Identify which cell holds the provided text, then report its [x, y] central coordinate. 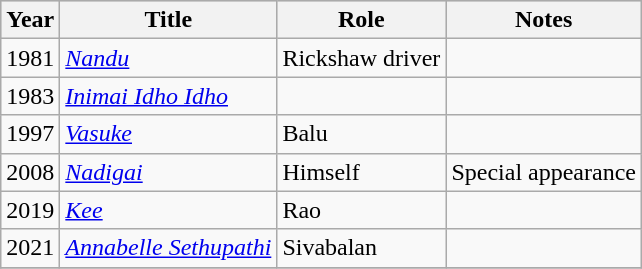
1981 [30, 58]
Kee [168, 210]
Notes [544, 20]
Year [30, 20]
Special appearance [544, 172]
Title [168, 20]
Role [362, 20]
Nadigai [168, 172]
1997 [30, 134]
Himself [362, 172]
2019 [30, 210]
2008 [30, 172]
Annabelle Sethupathi [168, 248]
Rickshaw driver [362, 58]
1983 [30, 96]
Nandu [168, 58]
2021 [30, 248]
Sivabalan [362, 248]
Inimai Idho Idho [168, 96]
Vasuke [168, 134]
Balu [362, 134]
Rao [362, 210]
